Detect which cell encompasses the target text, then output its (x, y) center coordinate. 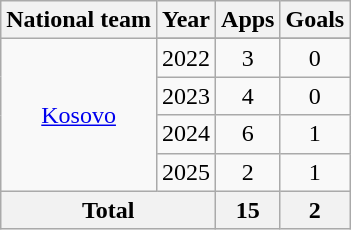
6 (248, 134)
Goals (315, 20)
15 (248, 210)
Total (108, 210)
2025 (186, 172)
National team (79, 20)
2022 (186, 58)
2024 (186, 134)
Kosovo (79, 115)
4 (248, 96)
3 (248, 58)
Year (186, 20)
2023 (186, 96)
Apps (248, 20)
